Provide the [X, Y] coordinate of the cell's center where the given text is located.  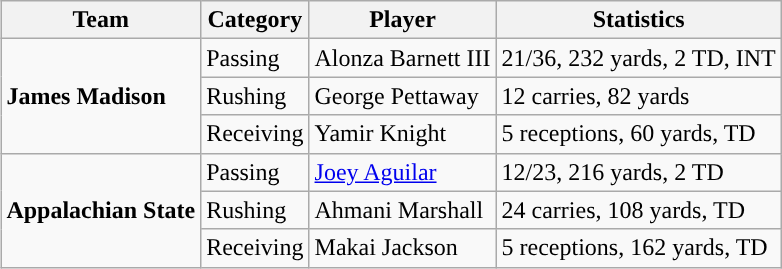
Yamir Knight [402, 134]
Player [402, 20]
21/36, 232 yards, 2 TD, INT [638, 58]
Makai Jackson [402, 248]
12 carries, 82 yards [638, 96]
5 receptions, 162 yards, TD [638, 248]
24 carries, 108 yards, TD [638, 210]
Alonza Barnett III [402, 58]
12/23, 216 yards, 2 TD [638, 172]
Category [255, 20]
Statistics [638, 20]
James Madison [101, 96]
5 receptions, 60 yards, TD [638, 134]
Team [101, 20]
Joey Aguilar [402, 172]
George Pettaway [402, 96]
Ahmani Marshall [402, 210]
Appalachian State [101, 210]
